Find where the given text appears and provide that cell's center as [X, Y] coordinate. 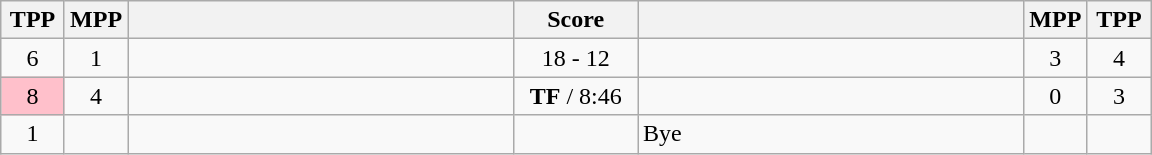
8 [33, 96]
0 [1056, 96]
6 [33, 58]
Bye [831, 134]
Score [576, 20]
TF / 8:46 [576, 96]
18 - 12 [576, 58]
